Return the [X, Y] coordinate for the center point of the cell that contains the specified text.  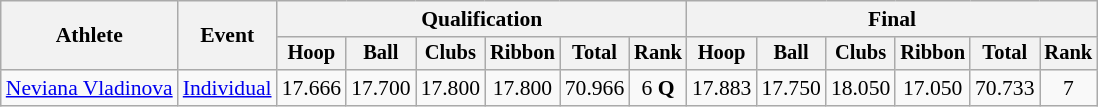
Event [228, 36]
70.733 [1004, 88]
7 [1069, 88]
17.700 [380, 88]
18.050 [860, 88]
17.666 [312, 88]
Neviana Vladinova [90, 88]
Individual [228, 88]
70.966 [594, 88]
6 Q [658, 88]
Athlete [90, 36]
17.883 [722, 88]
Qualification [482, 19]
17.050 [932, 88]
Final [892, 19]
17.750 [790, 88]
